Determine the (X, Y) coordinate at the center of the cell enclosing the given text.  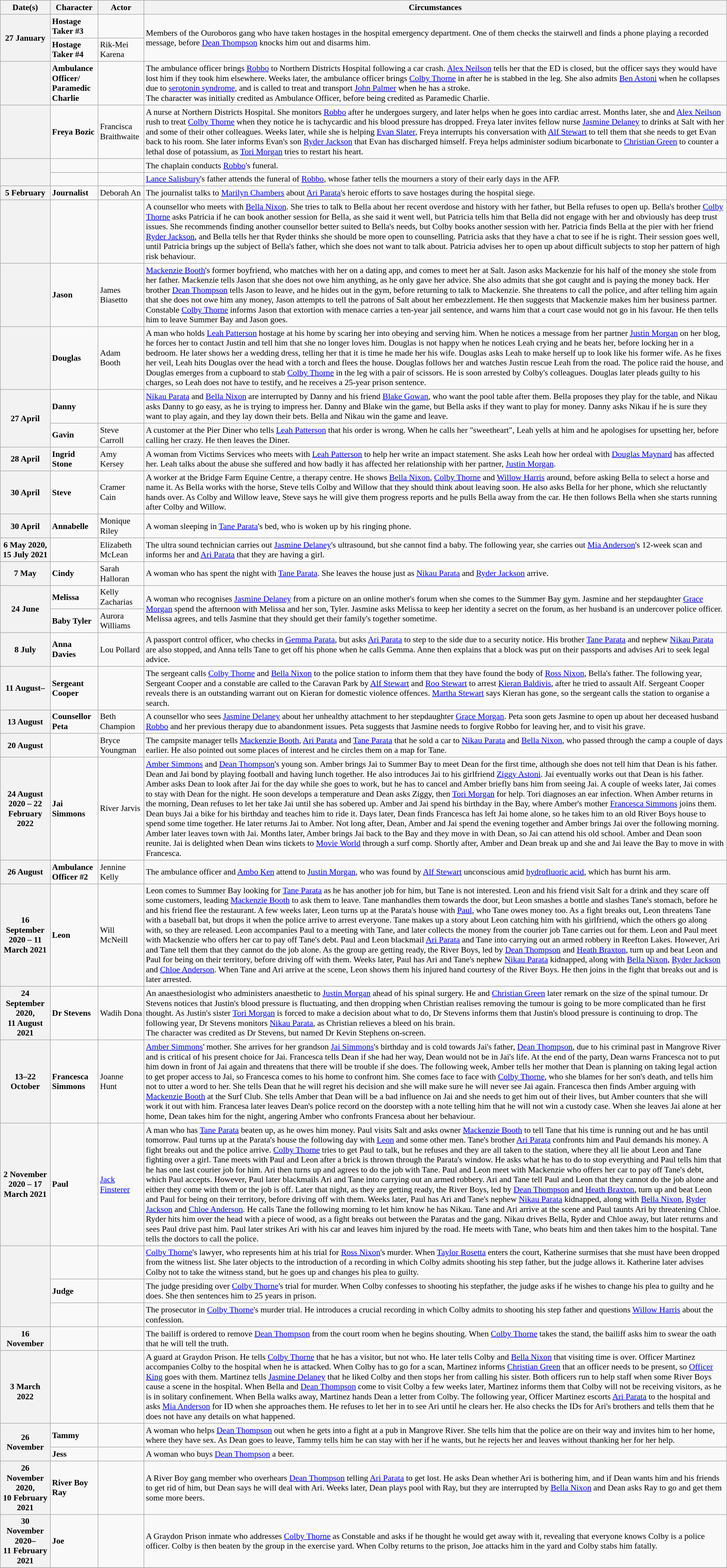
Melissa (74, 597)
Cramer Cain (121, 493)
Sarah Halloran (121, 573)
Jess (74, 1454)
Dr Stevens (74, 1013)
James Biasetto (121, 295)
A woman who buys Dean Thompson a beer. (435, 1454)
Steve Carroll (121, 435)
Annabelle (74, 526)
Beth Champion (121, 721)
8 July (26, 650)
Counsellor Peta (74, 721)
Steve (74, 493)
Wadih Dona (121, 1013)
Deborah An (121, 193)
Joe (74, 1541)
The chaplain conducts Robbo's funeral. (435, 166)
24 June (26, 609)
Monique Riley (121, 526)
Tammy (74, 1436)
Adam Booth (121, 358)
Bryce Youngman (121, 745)
Cindy (74, 573)
Date(s) (26, 7)
The ambulance officer and Ambo Ken attend to Justin Morgan, who was found by Alf Stewart unconscious amid hydrofluoric acid, which has burnt his arm. (435, 872)
Character (74, 7)
16 November (26, 1339)
Rik-Mei Karena (121, 50)
7 May (26, 573)
26 August (26, 872)
27 January (26, 38)
Anna Davies (74, 650)
Will McNeill (121, 935)
13–22 October (26, 1082)
3 March 2022 (26, 1387)
Leon (74, 935)
Francisca Braithwaite (121, 132)
Lou Pollard (121, 650)
River Jarvis (121, 809)
Douglas (74, 358)
11 August– (26, 688)
Amy Kersey (121, 459)
27 April (26, 418)
Danny (74, 406)
Ambulance Officer/Paramedic Charlie (74, 83)
6 May 2020,15 July 2021 (26, 550)
Ingrid Stone (74, 459)
Aurora Williams (121, 621)
Jennine Kelly (121, 872)
Journalist (74, 193)
Freya Bozic (74, 132)
Actor (121, 7)
Jason (74, 295)
5 February (26, 193)
Joanne Hunt (121, 1082)
Jack Finsterer (121, 1184)
Sergeant Cooper (74, 688)
A woman who has spent the night with Tane Parata. She leaves the house just as Nikau Parata and Ryder Jackson arrive. (435, 573)
Gavin (74, 435)
River Boy Ray (74, 1488)
Baby Tyler (74, 621)
Hostage Taker #3 (74, 26)
A woman sleeping in Tane Parata's bed, who is woken up by his ringing phone. (435, 526)
Francesca Simmons (74, 1082)
Paul (74, 1184)
2 November 2020 – 17 March 2021 (26, 1184)
Judge (74, 1291)
24 September 2020,11 August 2021 (26, 1013)
26 November (26, 1443)
30 November 2020–11 February 2021 (26, 1541)
Circumstances (435, 7)
Hostage Taker #4 (74, 50)
The journalist talks to Marilyn Chambers about Ari Parata's heroic efforts to save hostages during the hospital siege. (435, 193)
Kelly Zacharias (121, 597)
Lance Salisbury's father attends the funeral of Robbo, whose father tells the mourners a story of their early days in the AFP. (435, 179)
20 August (26, 745)
Ambulance Officer #2 (74, 872)
26 November 2020, 10 February 2021 (26, 1488)
28 April (26, 459)
13 August (26, 721)
Elizabeth McLean (121, 550)
16 September 2020 – 11 March 2021 (26, 935)
24 August 2020 – 22 February 2022 (26, 809)
Jai Simmons (74, 809)
